Capture the cell that displays the provided text and extract its (x, y) central coordinate. 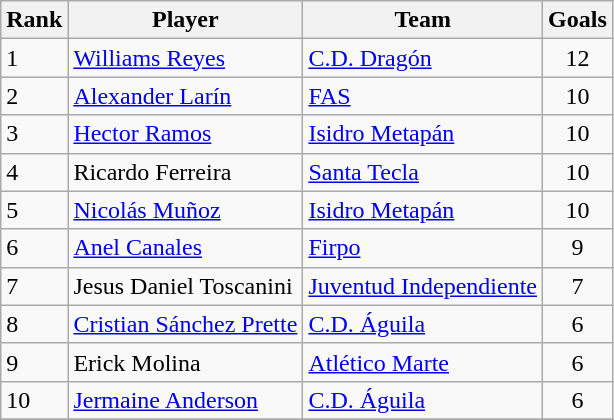
Santa Tecla (423, 172)
8 (34, 324)
Hector Ramos (186, 134)
Ricardo Ferreira (186, 172)
Anel Canales (186, 248)
FAS (423, 96)
3 (34, 134)
2 (34, 96)
Jesus Daniel Toscanini (186, 286)
Nicolás Muñoz (186, 210)
Player (186, 20)
12 (578, 58)
Atlético Marte (423, 362)
Jermaine Anderson (186, 400)
1 (34, 58)
5 (34, 210)
C.D. Dragón (423, 58)
Rank (34, 20)
Erick Molina (186, 362)
Alexander Larín (186, 96)
Goals (578, 20)
Team (423, 20)
4 (34, 172)
Firpo (423, 248)
Juventud Independiente (423, 286)
Williams Reyes (186, 58)
Cristian Sánchez Prette (186, 324)
